Search for the cell housing the specified text and yield its (X, Y) center coordinate. 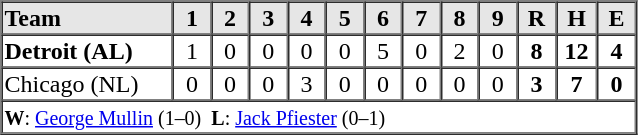
12 (576, 50)
H (576, 18)
Detroit (AL) (88, 50)
Team (88, 18)
E (616, 18)
Chicago (NL) (88, 84)
R (536, 18)
9 (498, 18)
W: George Mullin (1–0) L: Jack Pfiester (0–1) (319, 116)
6 (383, 18)
